Locate the cell with the specified text and output its (x, y) center coordinate. 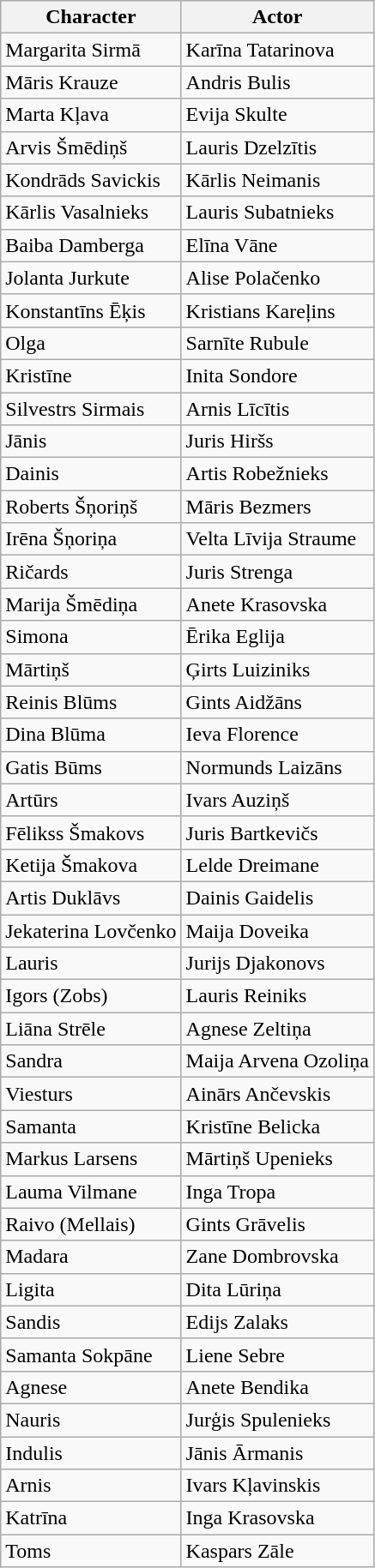
Dainis Gaidelis (277, 898)
Kondrāds Savickis (91, 180)
Normunds Laizāns (277, 767)
Marta Kļava (91, 115)
Ērika Eglija (277, 637)
Lauris Dzelzītis (277, 147)
Kārlis Vasalnieks (91, 213)
Igors (Zobs) (91, 996)
Jānis Ārmanis (277, 1453)
Madara (91, 1257)
Karīna Tatarinova (277, 50)
Arnis Līcītis (277, 409)
Ivars Kļavinskis (277, 1486)
Juris Bartkevičs (277, 832)
Ketija Šmakova (91, 865)
Katrīna (91, 1518)
Artis Duklāvs (91, 898)
Markus Larsens (91, 1159)
Juris Strenga (277, 572)
Character (91, 17)
Anete Bendika (277, 1387)
Roberts Šņoriņš (91, 507)
Maija Doveika (277, 930)
Gints Grāvelis (277, 1224)
Kristīne Belicka (277, 1126)
Samanta (91, 1126)
Olga (91, 343)
Liene Sebre (277, 1355)
Evija Skulte (277, 115)
Elīna Vāne (277, 245)
Kārlis Neimanis (277, 180)
Inita Sondore (277, 375)
Dita Lūriņa (277, 1289)
Dina Blūma (91, 735)
Lauris (91, 964)
Ričards (91, 572)
Agnese Zeltiņa (277, 1029)
Anete Krasovska (277, 604)
Zane Dombrovska (277, 1257)
Jolanta Jurkute (91, 278)
Marija Šmēdiņa (91, 604)
Fēlikss Šmakovs (91, 832)
Inga Krasovska (277, 1518)
Lauris Subatnieks (277, 213)
Nauris (91, 1420)
Dainis (91, 474)
Margarita Sirmā (91, 50)
Sandra (91, 1061)
Māris Krauze (91, 82)
Mārtiņš Upenieks (277, 1159)
Artūrs (91, 800)
Ligita (91, 1289)
Jānis (91, 442)
Artis Robežnieks (277, 474)
Kaspars Zāle (277, 1551)
Andris Bulis (277, 82)
Samanta Sokpāne (91, 1355)
Edijs Zalaks (277, 1322)
Jurģis Spulenieks (277, 1420)
Jurijs Djakonovs (277, 964)
Actor (277, 17)
Ainārs Ančevskis (277, 1094)
Alise Polačenko (277, 278)
Ieva Florence (277, 735)
Juris Hiršs (277, 442)
Māris Bezmers (277, 507)
Konstantīns Ēķis (91, 310)
Jekaterina Lovčenko (91, 930)
Gatis Būms (91, 767)
Mārtiņš (91, 670)
Lauris Reiniks (277, 996)
Reinis Blūms (91, 702)
Arvis Šmēdiņš (91, 147)
Sandis (91, 1322)
Inga Tropa (277, 1192)
Indulis (91, 1453)
Silvestrs Sirmais (91, 409)
Lauma Vilmane (91, 1192)
Liāna Strēle (91, 1029)
Simona (91, 637)
Ģirts Luiziniks (277, 670)
Arnis (91, 1486)
Agnese (91, 1387)
Toms (91, 1551)
Kristians Kareļins (277, 310)
Baiba Damberga (91, 245)
Velta Līvija Straume (277, 539)
Ivars Auziņš (277, 800)
Raivo (Mellais) (91, 1224)
Irēna Šņoriņa (91, 539)
Gints Aidžāns (277, 702)
Lelde Dreimane (277, 865)
Viesturs (91, 1094)
Maija Arvena Ozoliņa (277, 1061)
Kristīne (91, 375)
Sarnīte Rubule (277, 343)
